Scan for the cell matching the given text and deliver its (x, y) coordinate at center. 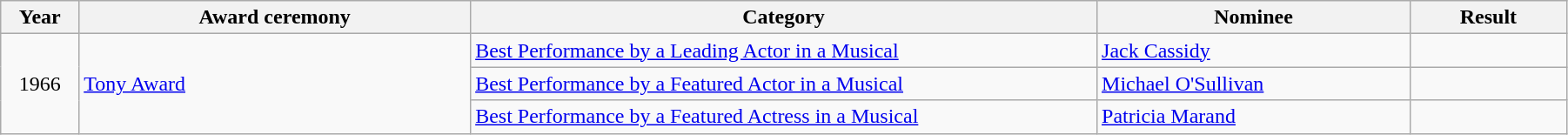
Result (1488, 17)
Patricia Marand (1254, 117)
Tony Award (275, 84)
Best Performance by a Featured Actor in a Musical (784, 84)
Category (784, 17)
Nominee (1254, 17)
Michael O'Sullivan (1254, 84)
Award ceremony (275, 17)
Best Performance by a Leading Actor in a Musical (784, 51)
Jack Cassidy (1254, 51)
Best Performance by a Featured Actress in a Musical (784, 117)
Year (40, 17)
1966 (40, 84)
